Extract the (x, y) coordinate from the center of the cell holding the provided text.  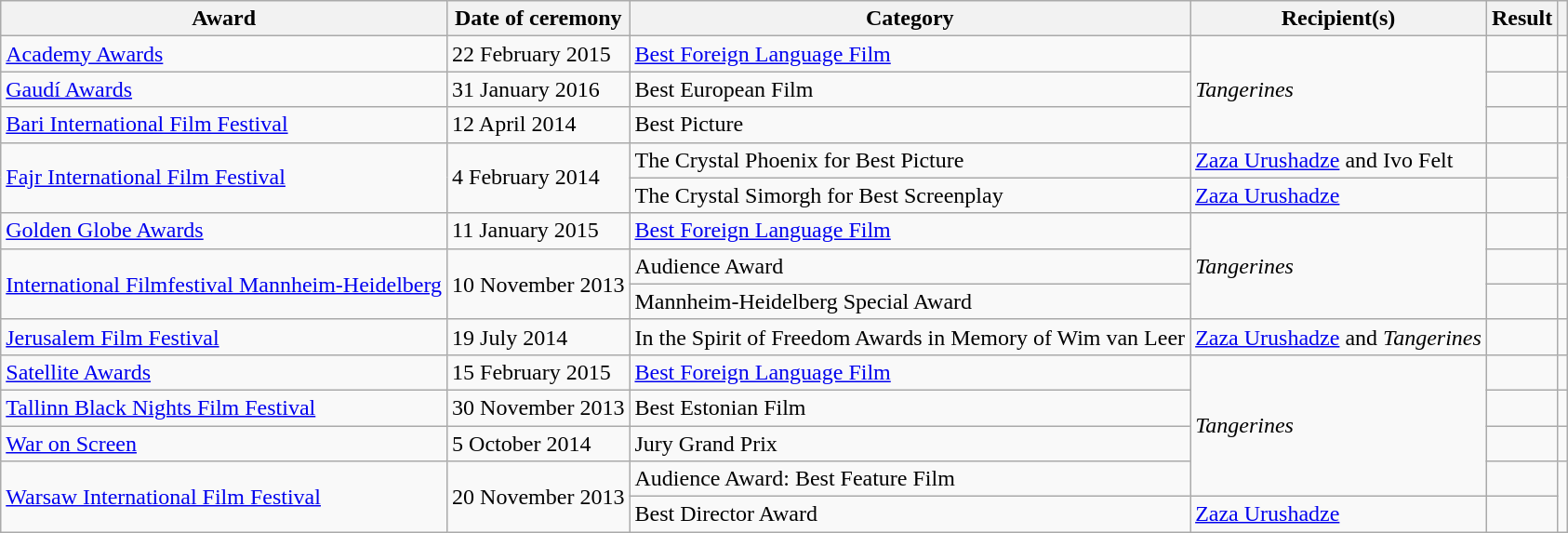
Award (224, 19)
Gaudí Awards (224, 89)
Golden Globe Awards (224, 231)
Result (1521, 19)
31 January 2016 (538, 89)
In the Spirit of Freedom Awards in Memory of Wim van Leer (910, 337)
Best Picture (910, 125)
The Crystal Phoenix for Best Picture (910, 160)
19 July 2014 (538, 337)
Warsaw International Film Festival (224, 497)
Best Estonian Film (910, 407)
War on Screen (224, 444)
Audience Award: Best Feature Film (910, 479)
Zaza Urushadze and Ivo Felt (1339, 160)
The Crystal Simorgh for Best Screenplay (910, 195)
Date of ceremony (538, 19)
30 November 2013 (538, 407)
15 February 2015 (538, 372)
Bari International Film Festival (224, 125)
20 November 2013 (538, 497)
5 October 2014 (538, 444)
Jury Grand Prix (910, 444)
Best Director Award (910, 514)
Category (910, 19)
Recipient(s) (1339, 19)
Mannheim-Heidelberg Special Award (910, 301)
Satellite Awards (224, 372)
10 November 2013 (538, 284)
Zaza Urushadze and Tangerines (1339, 337)
12 April 2014 (538, 125)
11 January 2015 (538, 231)
Audience Award (910, 266)
22 February 2015 (538, 54)
Academy Awards (224, 54)
4 February 2014 (538, 178)
Tallinn Black Nights Film Festival (224, 407)
International Filmfestival Mannheim-Heidelberg (224, 284)
Fajr International Film Festival (224, 178)
Best European Film (910, 89)
Jerusalem Film Festival (224, 337)
